Provide the (X, Y) coordinate of the cell's center where the given text is located.  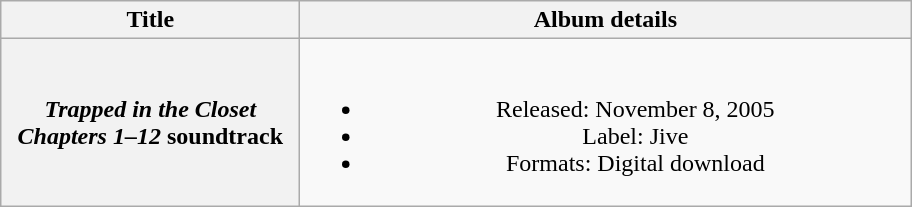
Released: November 8, 2005Label: JiveFormats: Digital download (606, 122)
Album details (606, 20)
Title (150, 20)
Trapped in the Closet Chapters 1–12 soundtrack (150, 122)
